Find where the given text appears and provide that cell's center as [x, y] coordinate. 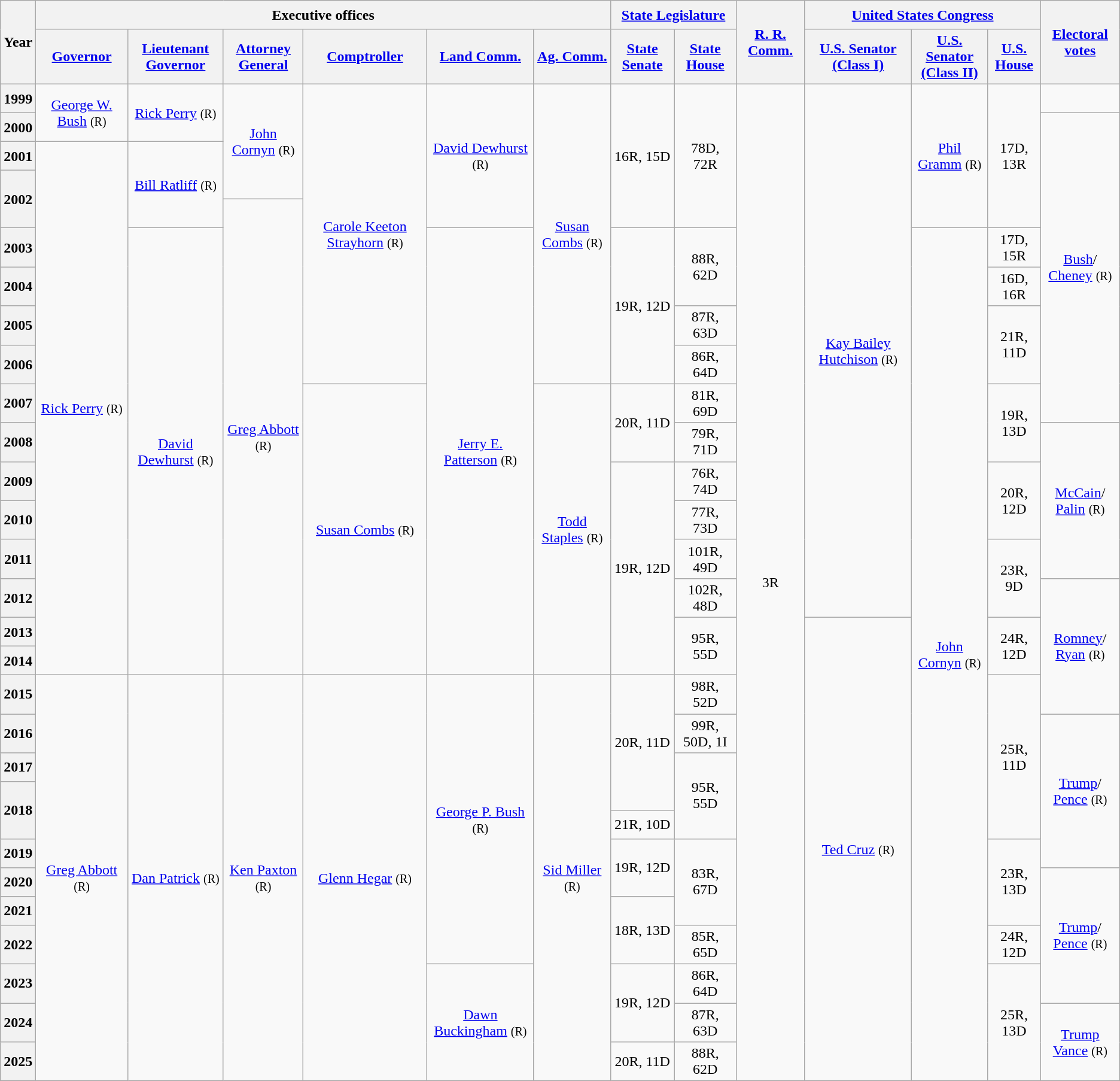
George P. Bush (R) [480, 819]
83R, 67D [705, 882]
2015 [18, 694]
McCain/Palin (R) [1080, 500]
2023 [18, 984]
3R [771, 583]
18R, 13D [642, 930]
2003 [18, 248]
Governor [82, 57]
2011 [18, 559]
United States Congress [923, 15]
2005 [18, 326]
George W. Bush (R) [82, 113]
Phil Gramm (R) [950, 156]
Bill Ratliff (R) [175, 185]
U.S. Senator(Class I) [858, 57]
Carole Keeton Strayhorn (R) [365, 234]
Todd Staples (R) [572, 529]
TrumpVance (R) [1080, 1042]
2001 [18, 156]
Executive offices [323, 15]
Ken Paxton (R) [263, 877]
2018 [18, 810]
2004 [18, 286]
Land Comm. [480, 57]
99R, 50D, 1I [705, 733]
21R, 10D [642, 825]
25R, 13D [1015, 1022]
Romney/Ryan (R) [1080, 646]
State House [705, 57]
Jerry E. Patterson (R) [480, 451]
Kay Bailey Hutchison (R) [858, 351]
Sid Miller (R) [572, 877]
2014 [18, 660]
2013 [18, 631]
85R, 65D [705, 945]
LieutenantGovernor [175, 57]
79R, 71D [705, 442]
Bush/Cheney (R) [1080, 268]
23R, 9D [1015, 578]
2007 [18, 403]
2000 [18, 127]
2009 [18, 481]
State Senate [642, 57]
2020 [18, 882]
Ted Cruz (R) [858, 849]
78D, 72R [705, 156]
Electoral votes [1080, 42]
81R, 69D [705, 403]
2012 [18, 597]
25R, 11D [1015, 757]
Ag. Comm. [572, 57]
102R, 48D [705, 597]
Dan Patrick (R) [175, 877]
23R, 13D [1015, 882]
Comptroller [365, 57]
98R, 52D [705, 694]
77R, 73D [705, 520]
R. R. Comm. [771, 42]
19R, 13D [1015, 423]
2010 [18, 520]
1999 [18, 99]
20R, 12D [1015, 500]
AttorneyGeneral [263, 57]
17D, 13R [1015, 156]
2025 [18, 1062]
State Legislature [673, 15]
2017 [18, 767]
Glenn Hegar (R) [365, 877]
U.S. Senator(Class II) [950, 57]
16D, 16R [1015, 286]
2019 [18, 854]
Dawn Buckingham (R) [480, 1022]
2008 [18, 442]
16R, 15D [642, 156]
21R, 11D [1015, 345]
17D, 15R [1015, 248]
2016 [18, 733]
2021 [18, 911]
2024 [18, 1022]
76R, 74D [705, 481]
2006 [18, 364]
2022 [18, 945]
101R, 49D [705, 559]
U.S.House [1015, 57]
2002 [18, 199]
Year [18, 42]
